Provide the (X, Y) coordinate of the cell's center where the given text is located.  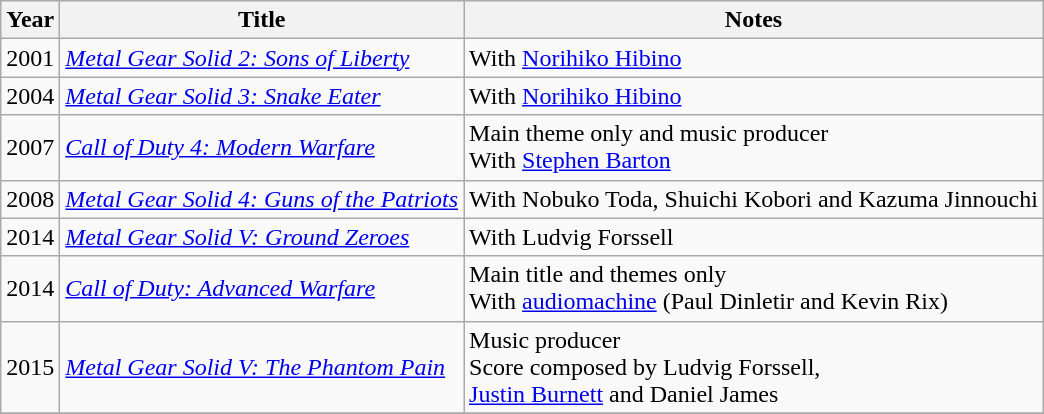
Main title and themes onlyWith audiomachine (Paul Dinletir and Kevin Rix) (754, 288)
Main theme only and music producerWith Stephen Barton (754, 148)
Metal Gear Solid 3: Snake Eater (262, 96)
Call of Duty: Advanced Warfare (262, 288)
Title (262, 20)
Call of Duty 4: Modern Warfare (262, 148)
With Ludvig Forssell (754, 237)
2001 (30, 58)
Notes (754, 20)
Metal Gear Solid V: Ground Zeroes (262, 237)
Metal Gear Solid 2: Sons of Liberty (262, 58)
Metal Gear Solid V: The Phantom Pain (262, 367)
2007 (30, 148)
Metal Gear Solid 4: Guns of the Patriots (262, 199)
With Nobuko Toda, Shuichi Kobori and Kazuma Jinnouchi (754, 199)
2008 (30, 199)
Music producerScore composed by Ludvig Forssell,Justin Burnett and Daniel James (754, 367)
2015 (30, 367)
2004 (30, 96)
Year (30, 20)
